Identify which cell holds the provided text, then report its (X, Y) central coordinate. 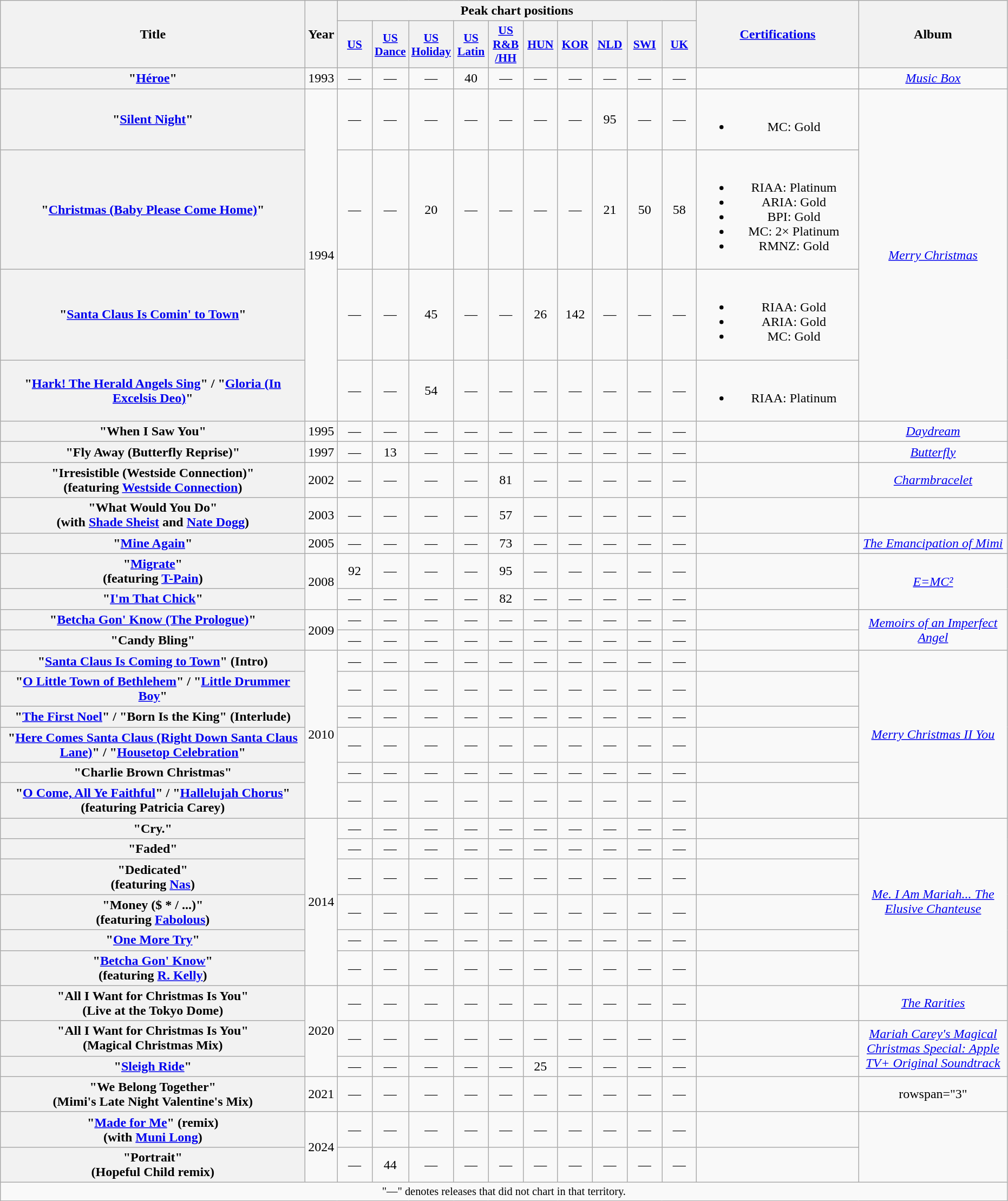
The Rarities (933, 1003)
"When I Saw You" (153, 432)
2009 (322, 630)
40 (471, 78)
"Silent Night" (153, 119)
SWI (645, 44)
1994 (322, 255)
2020 (322, 1031)
92 (355, 571)
20 (431, 210)
E=MC² (933, 582)
"Sleigh Ride" (153, 1066)
Year (322, 35)
"Héroe" (153, 78)
142 (575, 315)
57 (506, 515)
"Charlie Brown Christmas" (153, 773)
"Migrate" (featuring T-Pain) (153, 571)
"Cry." (153, 828)
2008 (322, 582)
"Portrait"(Hopeful Child remix) (153, 1164)
Daydream (933, 432)
The Emancipation of Mimi (933, 543)
2002 (322, 480)
45 (431, 315)
81 (506, 480)
2010 (322, 734)
82 (506, 599)
UK (679, 44)
"We Belong Together"(Mimi's Late Night Valentine's Mix) (153, 1094)
Music Box (933, 78)
NLD (610, 44)
RIAA: Platinum (777, 391)
21 (610, 210)
"Santa Claus Is Coming to Town" (Intro) (153, 661)
73 (506, 543)
"I'm That Chick" (153, 599)
USHoliday (431, 44)
1997 (322, 452)
KOR (575, 44)
USR&B/HH (506, 44)
"All I Want for Christmas Is You"(Magical Christmas Mix) (153, 1039)
"Made for Me" (remix)(with Muni Long) (153, 1130)
RIAA: PlatinumARIA: GoldBPI: GoldMC: 2× PlatinumRMNZ: Gold (777, 210)
"The First Noel" / "Born Is the King" (Interlude) (153, 716)
US (355, 44)
"Betcha Gon' Know (The Prologue)" (153, 619)
2005 (322, 543)
"Here Comes Santa Claus (Right Down Santa Claus Lane)" / "Housetop Celebration" (153, 744)
"What Would You Do" (with Shade Sheist and Nate Dogg) (153, 515)
HUN (540, 44)
50 (645, 210)
Certifications (777, 35)
54 (431, 391)
13 (390, 452)
USDance (390, 44)
"Money ($ * / ...)"(featuring Fabolous) (153, 912)
"Santa Claus Is Comin' to Town" (153, 315)
Merry Christmas II You (933, 734)
58 (679, 210)
25 (540, 1066)
2014 (322, 902)
2021 (322, 1094)
Charmbracelet (933, 480)
"Candy Bling" (153, 640)
1993 (322, 78)
Peak chart positions (517, 11)
Album (933, 35)
Mariah Carey's Magical Christmas Special: Apple TV+ Original Soundtrack (933, 1048)
2024 (322, 1147)
"—" denotes releases that did not chart in that territory. (504, 1191)
"All I Want for Christmas Is You"(Live at the Tokyo Dome) (153, 1003)
US Latin (471, 44)
Merry Christmas (933, 255)
1995 (322, 432)
Title (153, 35)
Memoirs of an Imperfect Angel (933, 630)
"One More Try" (153, 940)
"Irresistible (Westside Connection)" (featuring Westside Connection) (153, 480)
"Christmas (Baby Please Come Home)" (153, 210)
"O Come, All Ye Faithful" / "Hallelujah Chorus" (featuring Patricia Carey) (153, 800)
MC: Gold (777, 119)
"Fly Away (Butterfly Reprise)" (153, 452)
Me. I Am Mariah... The Elusive Chanteuse (933, 902)
2003 (322, 515)
26 (540, 315)
"Hark! The Herald Angels Sing" / "Gloria (In Excelsis Deo)" (153, 391)
44 (390, 1164)
Butterfly (933, 452)
"Faded" (153, 849)
"Betcha Gon' Know"(featuring R. Kelly) (153, 968)
rowspan="3" (933, 1094)
"Dedicated"(featuring Nas) (153, 877)
"Mine Again" (153, 543)
RIAA: GoldARIA: GoldMC: Gold (777, 315)
"O Little Town of Bethlehem" / "Little Drummer Boy" (153, 689)
